Search for the cell housing the specified text and yield its [X, Y] center coordinate. 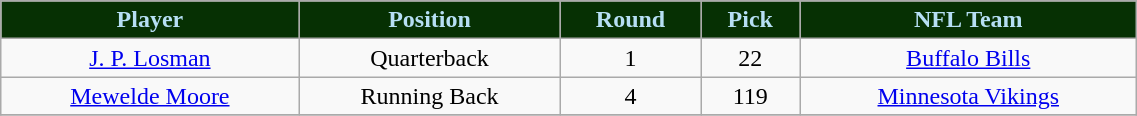
Buffalo Bills [968, 58]
1 [630, 58]
Player [150, 20]
4 [630, 96]
J. P. Losman [150, 58]
Running Back [430, 96]
119 [750, 96]
Round [630, 20]
Quarterback [430, 58]
Pick [750, 20]
Position [430, 20]
NFL Team [968, 20]
Mewelde Moore [150, 96]
22 [750, 58]
Minnesota Vikings [968, 96]
